Return the [x, y] coordinate for the center point of the cell that contains the specified text.  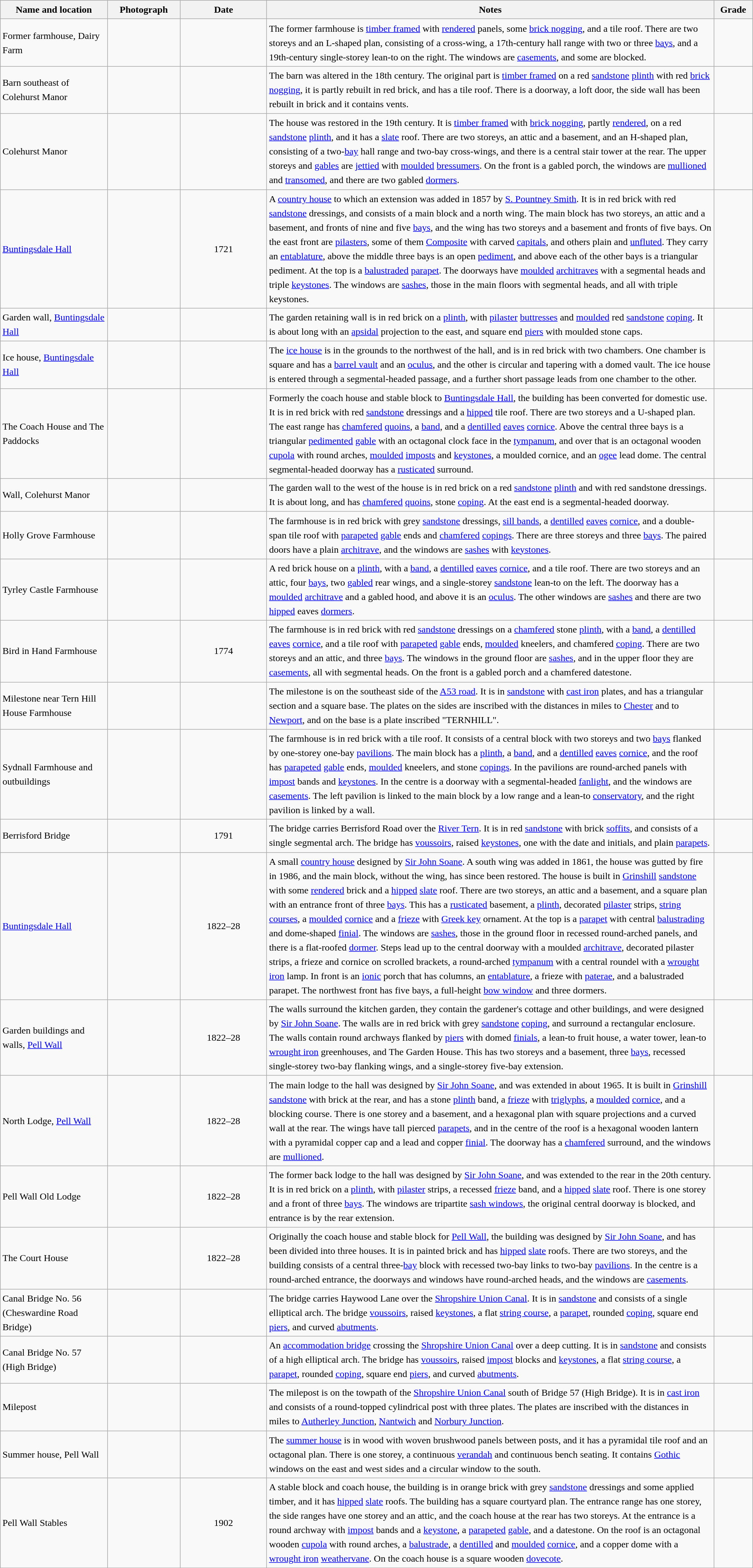
Berrisford Bridge [54, 836]
The Coach House and The Paddocks [54, 434]
Wall, Colehurst Manor [54, 495]
North Lodge, Pell Wall [54, 1121]
Holly Grove Farmhouse [54, 535]
Name and location [54, 10]
Photograph [144, 10]
1791 [224, 836]
Colehurst Manor [54, 152]
Pell Wall Old Lodge [54, 1197]
The Court House [54, 1258]
Milestone near Tern Hill House Farmhouse [54, 706]
Ice house, Buntingsdale Hall [54, 365]
Bird in Hand Farmhouse [54, 651]
Sydnall Farmhouse and outbuildings [54, 774]
1774 [224, 651]
Former farmhouse, Dairy Farm [54, 43]
Notes [490, 10]
Garden wall, Buntingsdale Hall [54, 325]
1902 [224, 1523]
Date [224, 10]
Canal Bridge No. 57 (High Bridge) [54, 1360]
Grade [733, 10]
Milepost [54, 1407]
Garden buildings and walls, Pell Wall [54, 1038]
1721 [224, 249]
Canal Bridge No. 56 (Cheswardine Road Bridge) [54, 1313]
Barn southeast of Colehurst Manor [54, 90]
Summer house, Pell Wall [54, 1454]
Tyrley Castle Farmhouse [54, 589]
Pell Wall Stables [54, 1523]
